Scan for the cell matching the given text and deliver its [X, Y] coordinate at center. 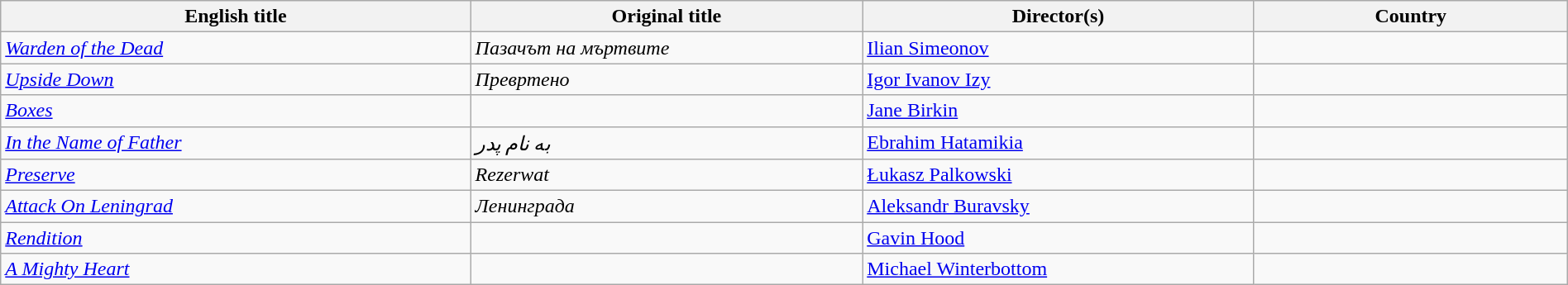
A Mighty Heart [236, 269]
Preserve [236, 175]
Łukasz Palkowski [1059, 175]
Rendition [236, 238]
Upside Down [236, 79]
Rezerwat [667, 175]
Aleksandr Buravsky [1059, 207]
English title [236, 17]
Country [1411, 17]
به نام پدر [667, 143]
Boxes [236, 111]
Original title [667, 17]
Attack On Leningrad [236, 207]
Jane Birkin [1059, 111]
Ebrahim Hatamikia [1059, 143]
Ilian Simeonov [1059, 48]
Gavin Hood [1059, 238]
In the Name of Father [236, 143]
Пазачът на мъртвите [667, 48]
Warden of the Dead [236, 48]
Director(s) [1059, 17]
Ленинграда [667, 207]
Michael Winterbottom [1059, 269]
Превртено [667, 79]
Igor Ivanov Izy [1059, 79]
